From the cell containing the given text, extract its center point as [x, y] coordinate. 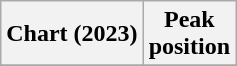
Peakposition [189, 34]
Chart (2023) [72, 34]
